Identify which cell holds the provided text, then report its (X, Y) central coordinate. 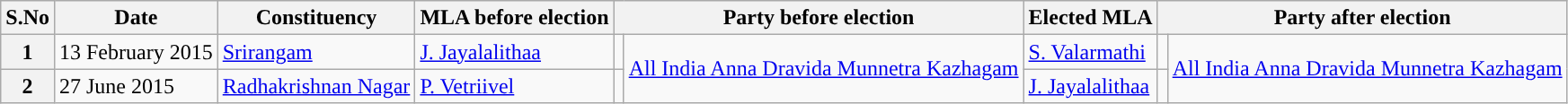
S.No (28, 18)
Elected MLA (1091, 18)
Srirangam (316, 52)
13 February 2015 (136, 52)
Party before election (819, 18)
2 (28, 86)
Date (136, 18)
27 June 2015 (136, 86)
Constituency (316, 18)
1 (28, 52)
MLA before election (514, 18)
P. Vetriivel (514, 86)
Party after election (1362, 18)
S. Valarmathi (1091, 52)
Radhakrishnan Nagar (316, 86)
